Search for the cell housing the specified text and yield its (X, Y) center coordinate. 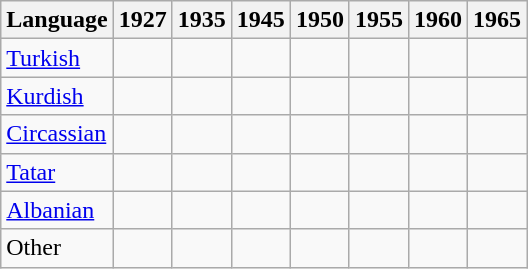
1965 (498, 20)
Kurdish (57, 96)
Albanian (57, 210)
1927 (142, 20)
Tatar (57, 172)
1950 (320, 20)
Language (57, 20)
Circassian (57, 134)
1960 (438, 20)
Other (57, 248)
1935 (202, 20)
1945 (260, 20)
Turkish (57, 58)
1955 (378, 20)
